Search for the cell housing the specified text and yield its (X, Y) center coordinate. 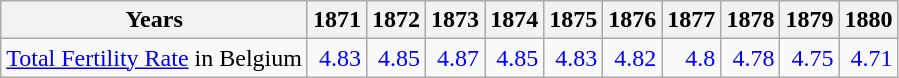
4.71 (868, 58)
4.8 (692, 58)
4.75 (810, 58)
1873 (456, 20)
1877 (692, 20)
1875 (574, 20)
1872 (396, 20)
Total Fertility Rate in Belgium (154, 58)
1878 (750, 20)
4.87 (456, 58)
4.78 (750, 58)
1871 (336, 20)
1874 (514, 20)
1879 (810, 20)
1876 (632, 20)
4.82 (632, 58)
Years (154, 20)
1880 (868, 20)
